Scan for the cell matching the given text and deliver its (x, y) coordinate at center. 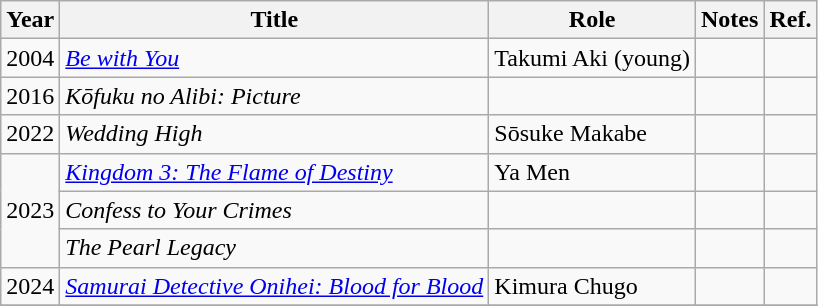
2016 (30, 96)
Title (274, 20)
Confess to Your Crimes (274, 210)
Kimura Chugo (592, 286)
Sōsuke Makabe (592, 134)
Be with You (274, 58)
2024 (30, 286)
Ya Men (592, 172)
Kōfuku no Alibi: Picture (274, 96)
Takumi Aki (young) (592, 58)
Notes (729, 20)
Year (30, 20)
Role (592, 20)
Wedding High (274, 134)
2004 (30, 58)
2023 (30, 210)
The Pearl Legacy (274, 248)
2022 (30, 134)
Ref. (790, 20)
Kingdom 3: The Flame of Destiny (274, 172)
Samurai Detective Onihei: Blood for Blood (274, 286)
